Identify which cell holds the provided text, then report its [X, Y] central coordinate. 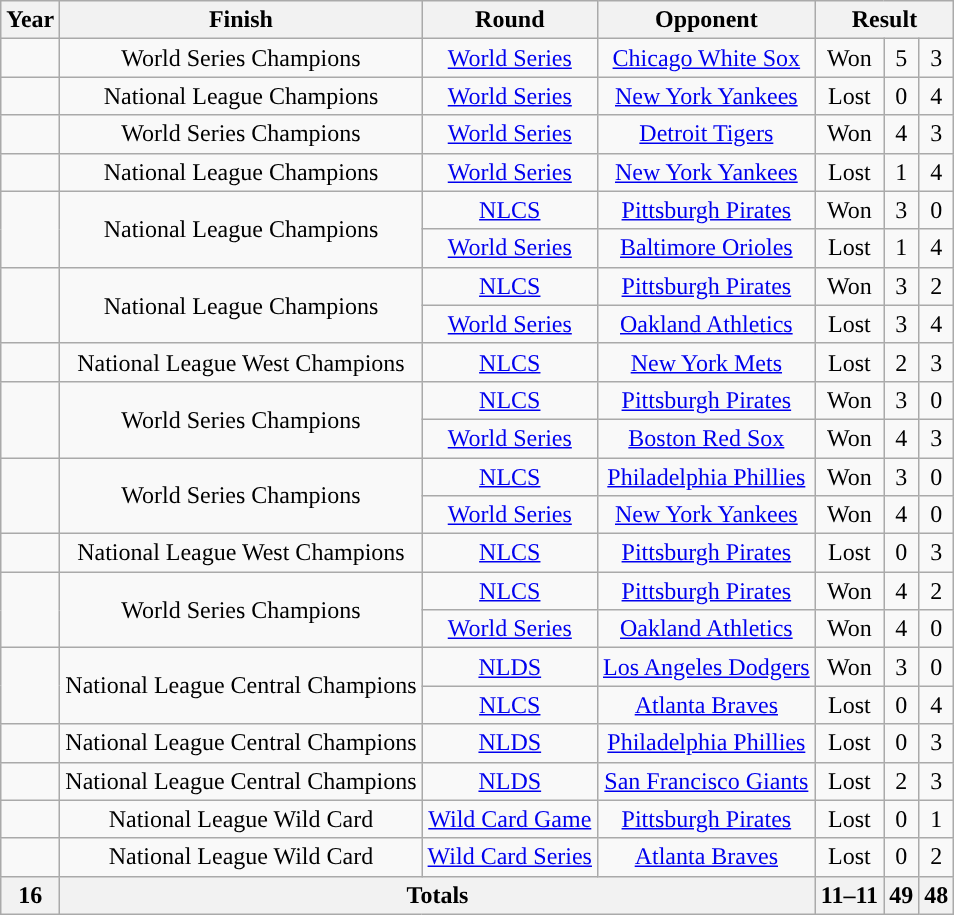
Round [510, 20]
Baltimore Orioles [706, 248]
Finish [241, 20]
Detroit Tigers [706, 134]
Wild Card Series [510, 857]
Result [884, 20]
48 [936, 895]
16 [30, 895]
Boston Red Sox [706, 438]
San Francisco Giants [706, 781]
5 [902, 58]
Wild Card Game [510, 819]
49 [902, 895]
Opponent [706, 20]
11–11 [849, 895]
Chicago White Sox [706, 58]
Los Angeles Dodgers [706, 667]
New York Mets [706, 362]
Year [30, 20]
Totals [438, 895]
